Detect which cell encompasses the target text, then output its [X, Y] center coordinate. 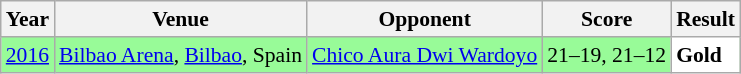
Bilbao Arena, Bilbao, Spain [180, 55]
Gold [706, 55]
Score [606, 19]
Result [706, 19]
2016 [28, 55]
Year [28, 19]
Venue [180, 19]
Opponent [424, 19]
21–19, 21–12 [606, 55]
Chico Aura Dwi Wardoyo [424, 55]
